Return [X, Y] of the center of cell containing provided text 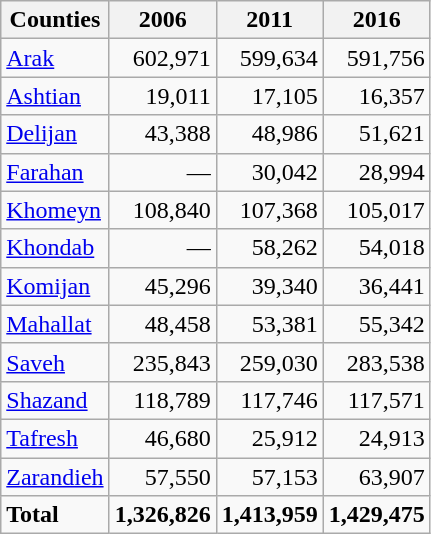
36,441 [376, 286]
283,538 [376, 362]
53,381 [270, 324]
Arak [55, 58]
Delijan [55, 134]
24,913 [376, 438]
Zarandieh [55, 477]
45,296 [162, 286]
30,042 [270, 172]
Mahallat [55, 324]
46,680 [162, 438]
1,413,959 [270, 515]
118,789 [162, 400]
591,756 [376, 58]
1,326,826 [162, 515]
17,105 [270, 96]
19,011 [162, 96]
Shazand [55, 400]
54,018 [376, 248]
51,621 [376, 134]
Ashtian [55, 96]
Saveh [55, 362]
25,912 [270, 438]
117,571 [376, 400]
Counties [55, 20]
1,429,475 [376, 515]
28,994 [376, 172]
57,550 [162, 477]
Khondab [55, 248]
57,153 [270, 477]
Komijan [55, 286]
Farahan [55, 172]
599,634 [270, 58]
63,907 [376, 477]
Total [55, 515]
55,342 [376, 324]
259,030 [270, 362]
2011 [270, 20]
48,986 [270, 134]
Khomeyn [55, 210]
Tafresh [55, 438]
43,388 [162, 134]
108,840 [162, 210]
2016 [376, 20]
117,746 [270, 400]
58,262 [270, 248]
235,843 [162, 362]
39,340 [270, 286]
105,017 [376, 210]
16,357 [376, 96]
48,458 [162, 324]
602,971 [162, 58]
2006 [162, 20]
107,368 [270, 210]
